Capture the cell that displays the provided text and extract its [X, Y] central coordinate. 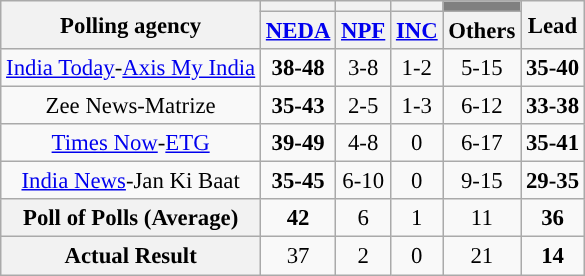
NPF [364, 31]
NEDA [298, 31]
3-8 [364, 68]
Times Now-ETG [131, 143]
Polling agency [131, 25]
5-15 [482, 68]
35-45 [298, 181]
6-17 [482, 143]
6-10 [364, 181]
4-8 [364, 143]
11 [482, 219]
14 [553, 256]
Others [482, 31]
INC [417, 31]
35-40 [553, 68]
37 [298, 256]
39-49 [298, 143]
21 [482, 256]
Actual Result [131, 256]
India News-Jan Ki Baat [131, 181]
36 [553, 219]
1-3 [417, 106]
35-41 [553, 143]
38-48 [298, 68]
33-38 [553, 106]
42 [298, 219]
2-5 [364, 106]
29-35 [553, 181]
Zee News-Matrize [131, 106]
2 [364, 256]
35-43 [298, 106]
1 [417, 219]
9-15 [482, 181]
Lead [553, 25]
Poll of Polls (Average) [131, 219]
6 [364, 219]
India Today-Axis My India [131, 68]
1-2 [417, 68]
6-12 [482, 106]
